Determine the (x, y) coordinate at the center of the cell enclosing the given text.  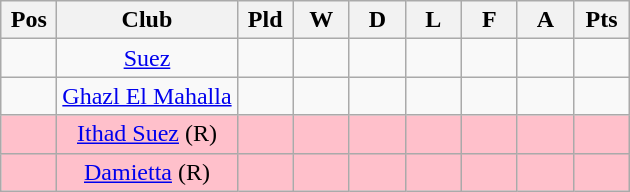
Ghazl El Mahalla (147, 96)
F (489, 20)
Pos (29, 20)
Ithad Suez (R) (147, 134)
D (377, 20)
W (321, 20)
A (545, 20)
Pld (265, 20)
Suez (147, 58)
Club (147, 20)
Pts (602, 20)
Damietta (R) (147, 172)
L (433, 20)
